Find where the given text appears and provide that cell's center as (X, Y) coordinate. 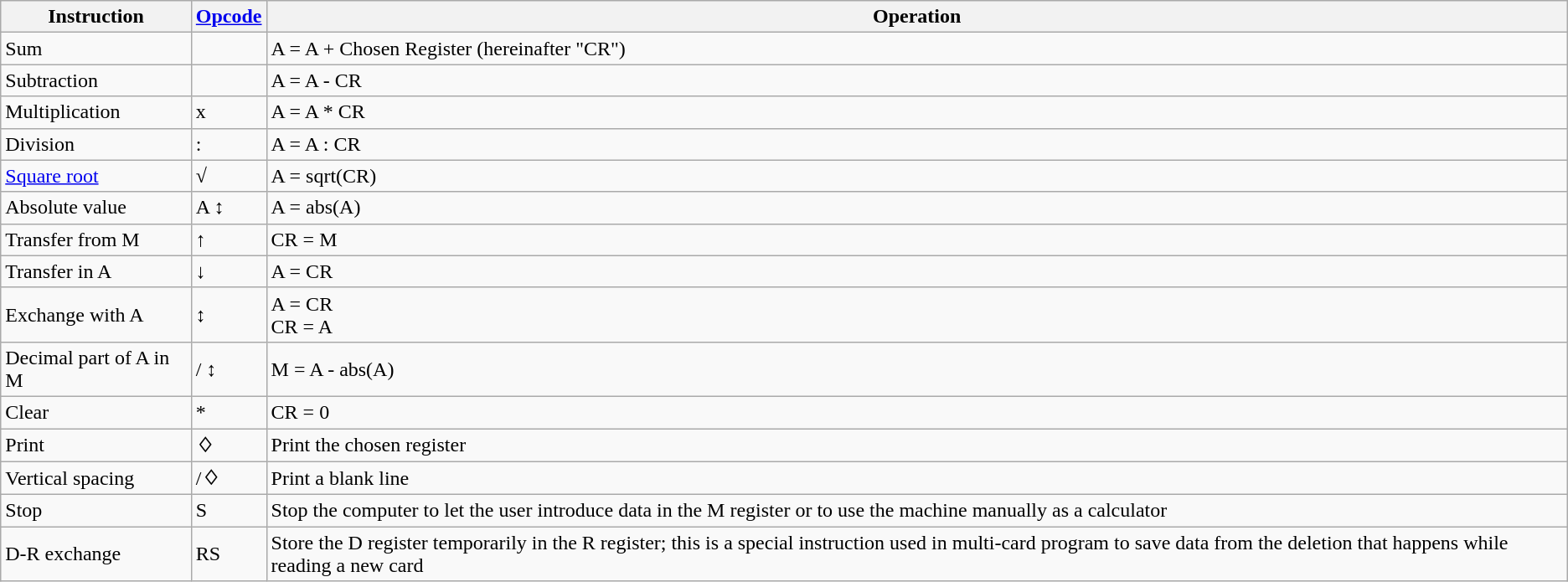
A = abs(A) (916, 208)
Exchange with A (96, 315)
CR = 0 (916, 412)
A = CR CR = A (916, 315)
↕ (229, 315)
↑ (229, 239)
Print a blank line (916, 478)
RS (229, 554)
Multiplication (96, 112)
CR = M (916, 239)
Square root (96, 176)
Transfer from M (96, 239)
Decimal part of A in M (96, 368)
A = sqrt(CR) (916, 176)
A = A + Chosen Register (hereinafter "CR") (916, 49)
D-R exchange (96, 554)
x (229, 112)
M = A - abs(A) (916, 368)
Stop the computer to let the user introduce data in the M register or to use the machine manually as a calculator (916, 511)
A = A : CR (916, 144)
Clear (96, 412)
Subtraction (96, 80)
* (229, 412)
↓ (229, 271)
Sum (96, 49)
: (229, 144)
Absolute value (96, 208)
A = A - CR (916, 80)
/♢ (229, 478)
Vertical spacing (96, 478)
√ (229, 176)
Operation (916, 17)
Transfer in A (96, 271)
Print the chosen register (916, 446)
A = A * CR (916, 112)
/ ↕ (229, 368)
Instruction (96, 17)
Division (96, 144)
Stop (96, 511)
♢ (229, 446)
S (229, 511)
Print (96, 446)
A ↕ (229, 208)
Opcode (229, 17)
A = CR (916, 271)
